Output the (x, y) coordinate of the center of the cell containing the given text.  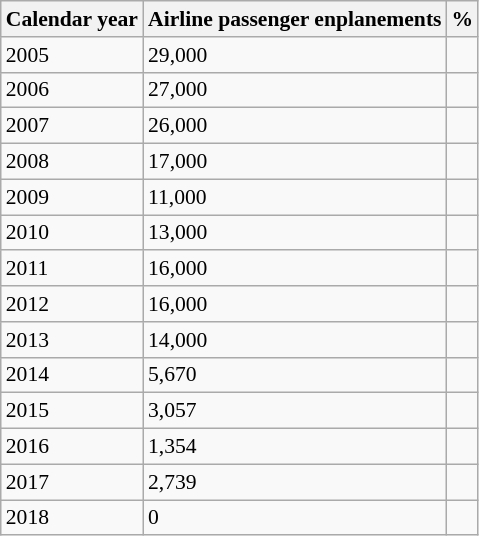
Calendar year (72, 19)
2012 (72, 304)
2010 (72, 233)
2005 (72, 55)
0 (295, 518)
17,000 (295, 162)
2011 (72, 269)
2015 (72, 411)
27,000 (295, 90)
13,000 (295, 233)
3,057 (295, 411)
2009 (72, 197)
26,000 (295, 126)
2006 (72, 90)
2016 (72, 447)
2013 (72, 340)
2018 (72, 518)
2014 (72, 375)
1,354 (295, 447)
14,000 (295, 340)
29,000 (295, 55)
% (463, 19)
2007 (72, 126)
11,000 (295, 197)
2,739 (295, 482)
2017 (72, 482)
2008 (72, 162)
5,670 (295, 375)
Airline passenger enplanements (295, 19)
